Provide the (X, Y) coordinate of the cell's center where the given text is located.  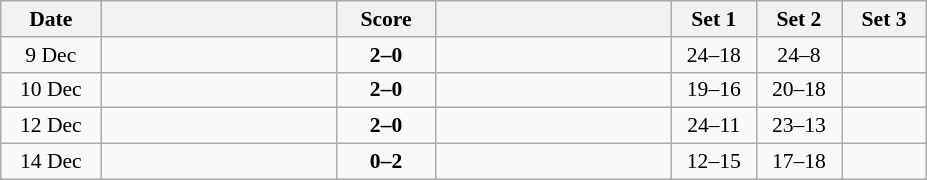
9 Dec (51, 55)
24–11 (714, 126)
Date (51, 19)
20–18 (798, 90)
Score (386, 19)
Set 3 (884, 19)
24–18 (714, 55)
24–8 (798, 55)
17–18 (798, 162)
23–13 (798, 126)
Set 1 (714, 19)
14 Dec (51, 162)
10 Dec (51, 90)
12–15 (714, 162)
19–16 (714, 90)
Set 2 (798, 19)
12 Dec (51, 126)
0–2 (386, 162)
